Scan for the cell matching the given text and deliver its [x, y] coordinate at center. 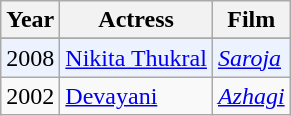
Devayani [136, 96]
Year [30, 20]
Nikita Thukral [136, 58]
Azhagi [251, 96]
2002 [30, 96]
Film [251, 20]
Saroja [251, 58]
2008 [30, 58]
Actress [136, 20]
